Pinpoint the cell where the given text exists, returning its [x, y] midpoint coordinate. 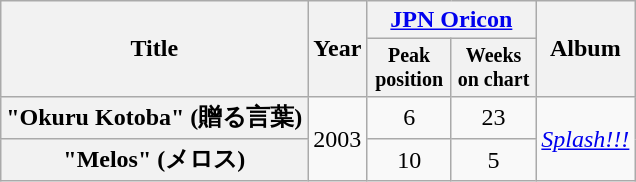
5 [493, 160]
2003 [338, 138]
Peak position [409, 68]
10 [409, 160]
JPN Oricon [452, 20]
Title [154, 49]
"Okuru Kotoba" (贈る言葉) [154, 118]
23 [493, 118]
Splash!!! [586, 138]
"Melos" (メロス) [154, 160]
Weeks on chart [493, 68]
Album [586, 49]
Year [338, 49]
6 [409, 118]
